Identify which cell holds the provided text, then report its [x, y] central coordinate. 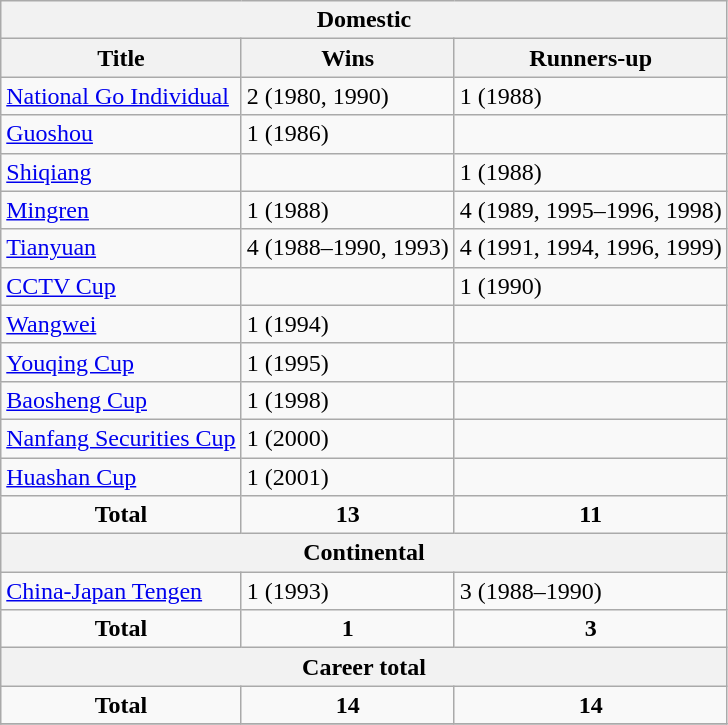
3 [590, 629]
Wangwei [121, 324]
2 (1980, 1990) [348, 96]
13 [348, 515]
1 (1998) [348, 400]
4 (1989, 1995–1996, 1998) [590, 210]
1 (2000) [348, 438]
Shiqiang [121, 172]
11 [590, 515]
China-Japan Tengen [121, 591]
1 (1994) [348, 324]
4 (1988–1990, 1993) [348, 248]
Domestic [364, 20]
Guoshou [121, 134]
Huashan Cup [121, 477]
1 (1986) [348, 134]
1 (1993) [348, 591]
1 [348, 629]
Baosheng Cup [121, 400]
1 (2001) [348, 477]
Title [121, 58]
3 (1988–1990) [590, 591]
4 (1991, 1994, 1996, 1999) [590, 248]
National Go Individual [121, 96]
Career total [364, 667]
Tianyuan [121, 248]
Nanfang Securities Cup [121, 438]
CCTV Cup [121, 286]
Continental [364, 553]
Mingren [121, 210]
Runners-up [590, 58]
Wins [348, 58]
1 (1990) [590, 286]
Youqing Cup [121, 362]
1 (1995) [348, 362]
